Determine the (x, y) coordinate at the center of the cell enclosing the given text.  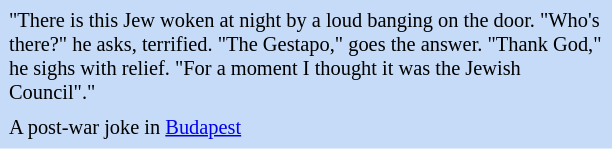
A post-war joke in Budapest (306, 128)
